Return [x, y] of the center of cell containing provided text 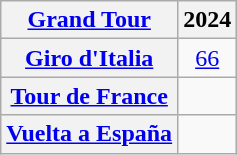
2024 [208, 20]
Giro d'Italia [90, 58]
Vuelta a España [90, 134]
66 [208, 58]
Tour de France [90, 96]
Grand Tour [90, 20]
